Find where the given text appears and provide that cell's center as (x, y) coordinate. 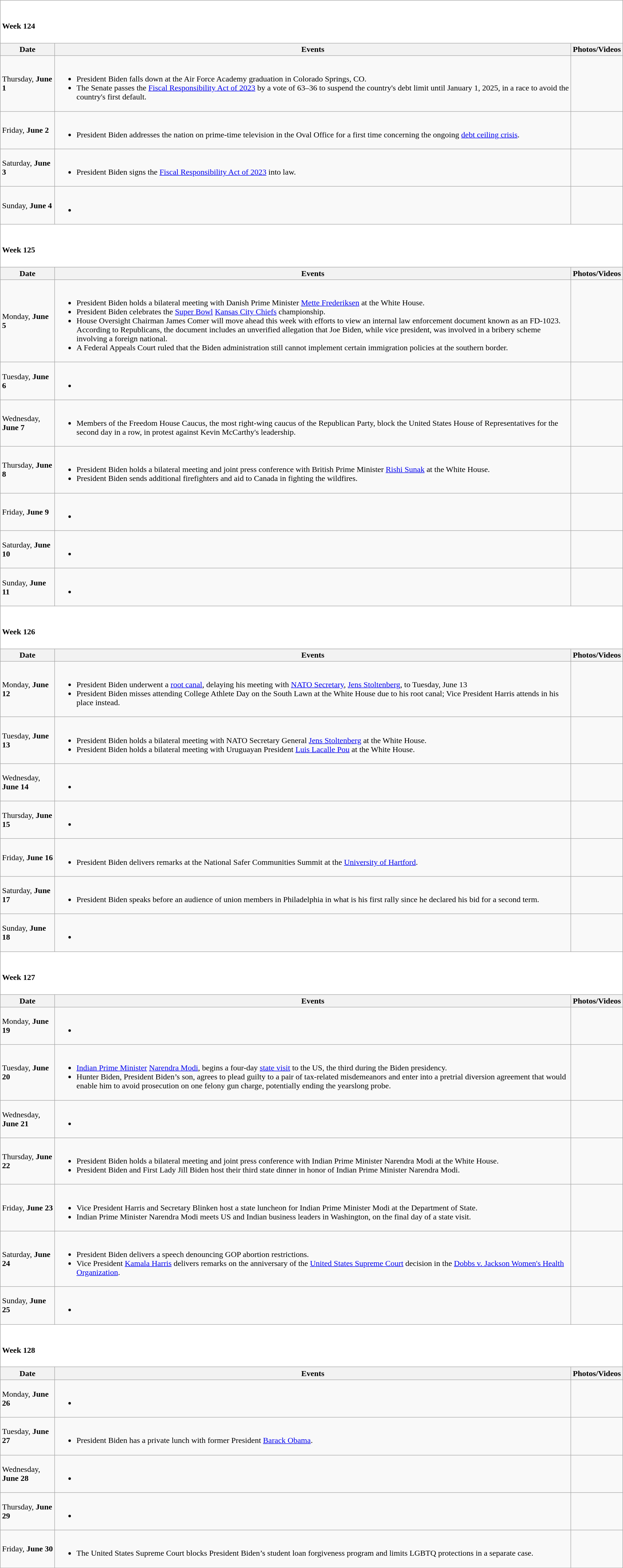
Sunday, June 25 (28, 1305)
Monday, June 12 (28, 689)
Week 128 (311, 1346)
Week 127 (311, 973)
Thursday, June 29 (28, 1511)
The United States Supreme Court blocks President Biden’s student loan forgiveness program and limits LGBTQ protections in a separate case. (313, 1549)
Wednesday, June 14 (28, 782)
Friday, June 30 (28, 1549)
Saturday, June 3 (28, 168)
Monday, June 19 (28, 1026)
President Biden delivers remarks at the National Safer Communities Summit at the University of Hartford. (313, 858)
Friday, June 23 (28, 1208)
President Biden has a private lunch with former President Barack Obama. (313, 1436)
Friday, June 2 (28, 130)
Tuesday, June 27 (28, 1436)
Thursday, June 15 (28, 820)
Saturday, June 10 (28, 549)
Sunday, June 4 (28, 206)
Saturday, June 24 (28, 1259)
Wednesday, June 21 (28, 1119)
Saturday, June 17 (28, 895)
President Biden signs the Fiscal Responsibility Act of 2023 into law. (313, 168)
Tuesday, June 6 (28, 381)
Friday, June 16 (28, 858)
Monday, June 26 (28, 1398)
Wednesday, June 7 (28, 423)
Wednesday, June 28 (28, 1474)
Thursday, June 22 (28, 1161)
Thursday, June 8 (28, 470)
President Biden speaks before an audience of union members in Philadelphia in what is his first rally since he declared his bid for a second term. (313, 895)
Sunday, June 18 (28, 933)
Week 125 (311, 245)
Monday, June 5 (28, 321)
Friday, June 9 (28, 512)
Tuesday, June 13 (28, 740)
Thursday, June 1 (28, 84)
Sunday, June 11 (28, 587)
Tuesday, June 20 (28, 1072)
Week 126 (311, 627)
Week 124 (311, 22)
President Biden addresses the nation on prime-time television in the Oval Office for a first time concerning the ongoing debt ceiling crisis. (313, 130)
